For the text-containing cell, return its midpoint in (x, y) coordinate format. 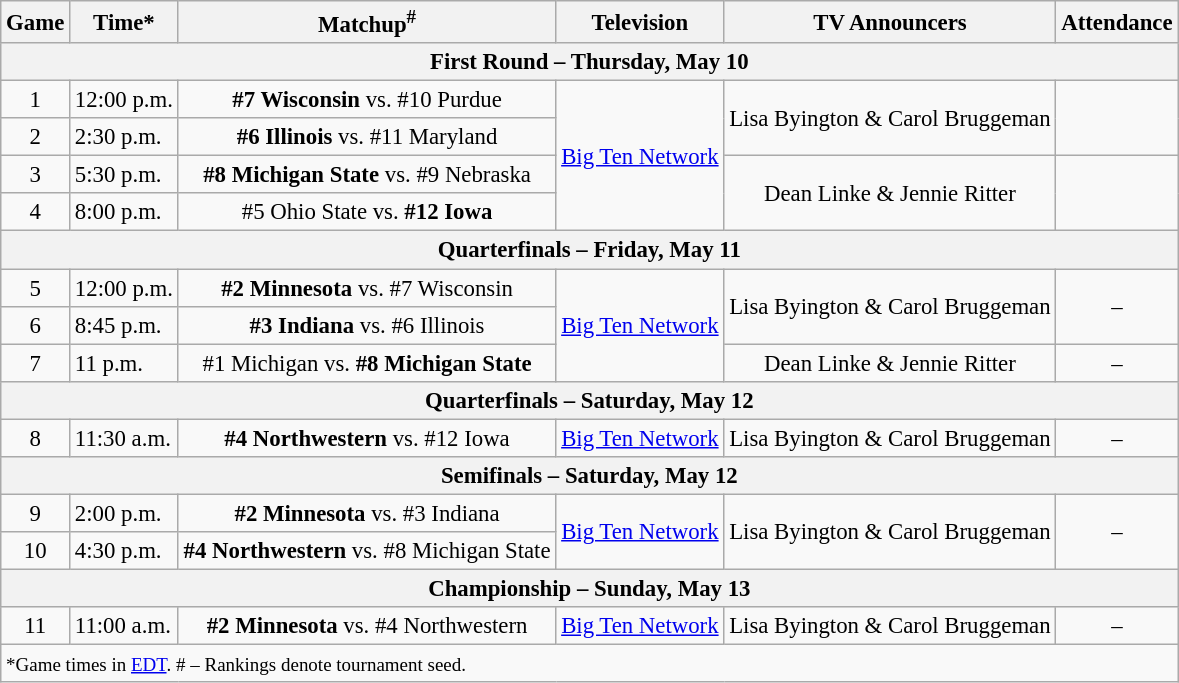
11 (36, 626)
1 (36, 100)
11:00 a.m. (124, 626)
Matchup# (367, 22)
Quarterfinals – Saturday, May 12 (590, 400)
2:30 p.m. (124, 137)
10 (36, 551)
4:30 p.m. (124, 551)
5 (36, 288)
#2 Minnesota vs. #3 Indiana (367, 513)
2:00 p.m. (124, 513)
*Game times in EDT. # – Rankings denote tournament seed. (590, 664)
Quarterfinals – Friday, May 11 (590, 250)
#3 Indiana vs. #6 Illinois (367, 325)
Attendance (1117, 22)
2 (36, 137)
First Round – Thursday, May 10 (590, 62)
#7 Wisconsin vs. #10 Purdue (367, 100)
#4 Northwestern vs. #12 Iowa (367, 438)
3 (36, 175)
#4 Northwestern vs. #8 Michigan State (367, 551)
TV Announcers (890, 22)
7 (36, 363)
Championship – Sunday, May 13 (590, 588)
#5 Ohio State vs. #12 Iowa (367, 213)
5:30 p.m. (124, 175)
9 (36, 513)
#2 Minnesota vs. #4 Northwestern (367, 626)
6 (36, 325)
11 p.m. (124, 363)
Semifinals – Saturday, May 12 (590, 476)
#8 Michigan State vs. #9 Nebraska (367, 175)
4 (36, 213)
8:00 p.m. (124, 213)
Game (36, 22)
Television (640, 22)
#6 Illinois vs. #11 Maryland (367, 137)
11:30 a.m. (124, 438)
Time* (124, 22)
#1 Michigan vs. #8 Michigan State (367, 363)
#2 Minnesota vs. #7 Wisconsin (367, 288)
8:45 p.m. (124, 325)
8 (36, 438)
